Determine the (x, y) coordinate at the center of the cell enclosing the given text.  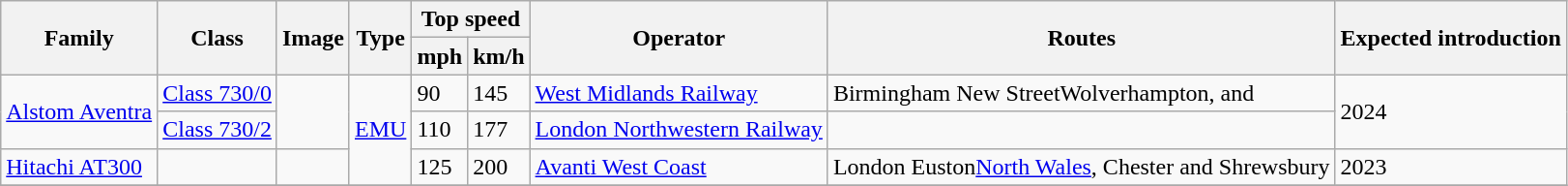
Top speed (471, 19)
145 (499, 93)
110 (440, 130)
90 (440, 93)
Expected introduction (1450, 38)
Avanti West Coast (679, 167)
km/h (499, 56)
125 (440, 167)
2023 (1450, 167)
Routes (1081, 38)
Type (380, 38)
mph (440, 56)
Class (218, 38)
Birmingham New StreetWolverhampton, and (1081, 93)
London Northwestern Railway (679, 130)
Operator (679, 38)
West Midlands Railway (679, 93)
177 (499, 130)
Alstom Aventra (79, 111)
Class 730/2 (218, 130)
EMU (380, 130)
2024 (1450, 111)
200 (499, 167)
Family (79, 38)
Class 730/0 (218, 93)
Image (313, 38)
Hitachi AT300 (79, 167)
London EustonNorth Wales, Chester and Shrewsbury (1081, 167)
